Extract the [X, Y] coordinate from the center of the cell holding the provided text.  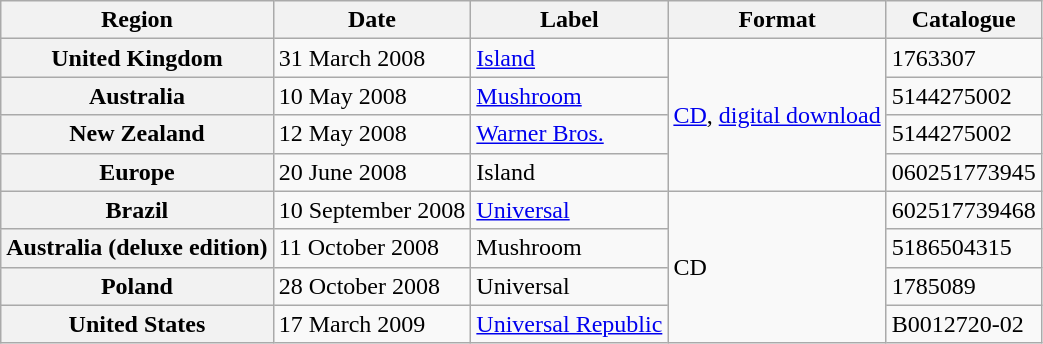
Australia (deluxe edition) [137, 248]
United States [137, 324]
31 March 2008 [372, 58]
1785089 [964, 286]
1763307 [964, 58]
20 June 2008 [372, 172]
Region [137, 20]
CD, digital download [777, 115]
5186504315 [964, 248]
Format [777, 20]
11 October 2008 [372, 248]
Date [372, 20]
28 October 2008 [372, 286]
12 May 2008 [372, 134]
10 September 2008 [372, 210]
602517739468 [964, 210]
Brazil [137, 210]
B0012720-02 [964, 324]
Europe [137, 172]
10 May 2008 [372, 96]
CD [777, 267]
060251773945 [964, 172]
United Kingdom [137, 58]
17 March 2009 [372, 324]
Catalogue [964, 20]
Warner Bros. [570, 134]
Universal Republic [570, 324]
Australia [137, 96]
Label [570, 20]
New Zealand [137, 134]
Poland [137, 286]
